From the cell containing the given text, extract its center point as [x, y] coordinate. 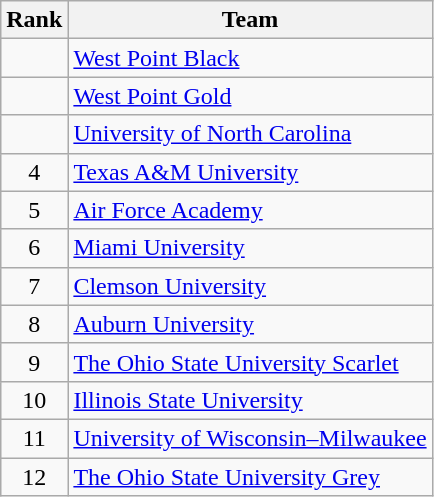
6 [34, 248]
12 [34, 477]
Illinois State University [250, 400]
West Point Gold [250, 96]
5 [34, 210]
University of Wisconsin–Milwaukee [250, 438]
Team [250, 20]
University of North Carolina [250, 134]
The Ohio State University Grey [250, 477]
11 [34, 438]
7 [34, 286]
4 [34, 172]
Clemson University [250, 286]
Texas A&M University [250, 172]
Rank [34, 20]
8 [34, 324]
The Ohio State University Scarlet [250, 362]
Air Force Academy [250, 210]
Auburn University [250, 324]
10 [34, 400]
9 [34, 362]
West Point Black [250, 58]
Miami University [250, 248]
